Find where the given text appears and provide that cell's center as (X, Y) coordinate. 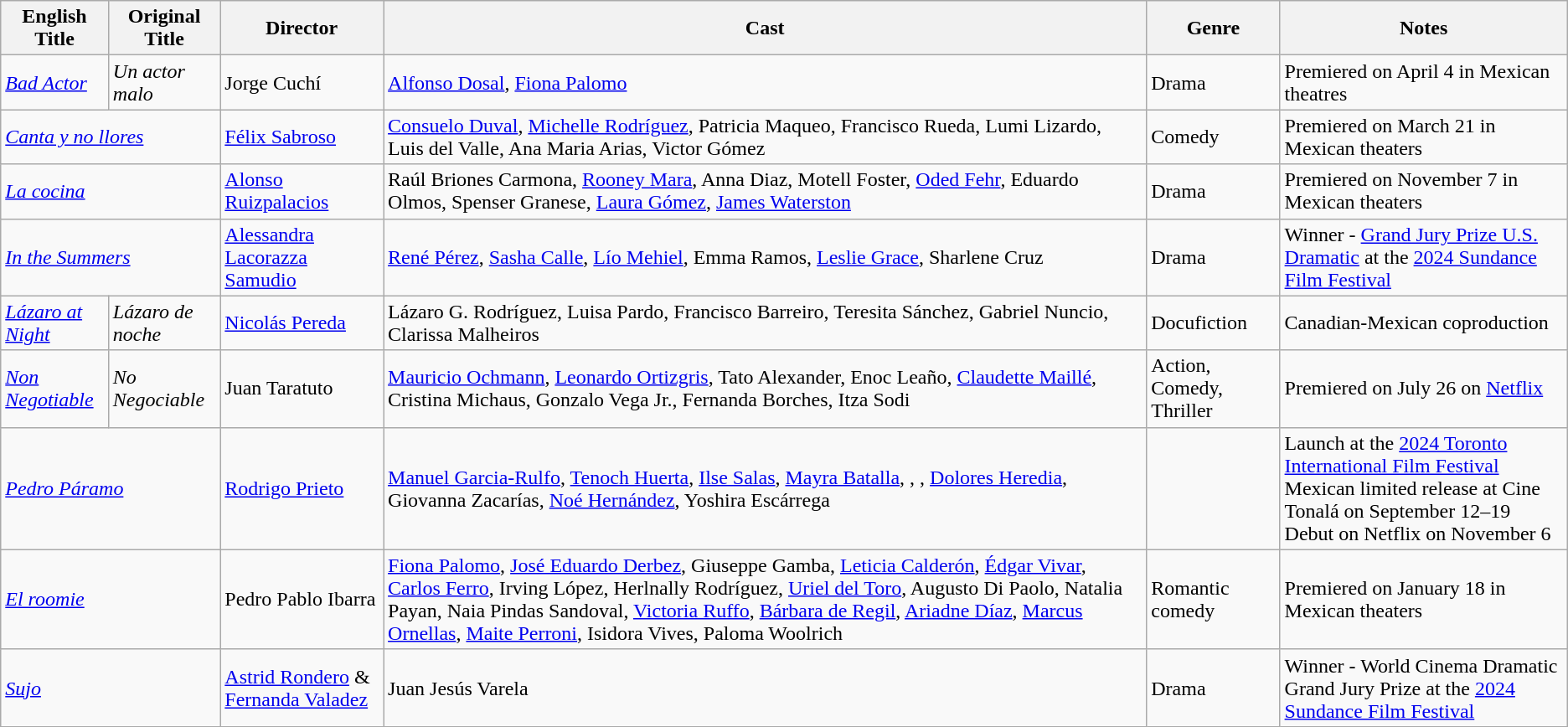
Pedro Pablo Ibarra (302, 600)
Action, Comedy, Thriller (1213, 389)
Alfonso Dosal, Fiona Palomo (766, 82)
Pedro Páramo (111, 488)
Astrid Rondero & Fernanda Valadez (302, 688)
Launch at the 2024 Toronto International Film FestivalMexican limited release at Cine Tonalá on September 12–19 Debut on Netflix on November 6 (1424, 488)
No Negociable (164, 389)
Lázaro G. Rodríguez, Luisa Pardo, Francisco Barreiro, Teresita Sánchez, Gabriel Nuncio, Clarissa Malheiros (766, 323)
Lázaro de noche (164, 323)
Un actor malo (164, 82)
Alonso Ruizpalacios (302, 191)
Non Negotiable (55, 389)
Rodrigo Prieto (302, 488)
Alessandra Lacorazza Samudio (302, 257)
Raúl Briones Carmona, Rooney Mara, Anna Diaz, Motell Foster, Oded Fehr, Eduardo Olmos, Spenser Granese, Laura Gómez, James Waterston (766, 191)
Juan Taratuto (302, 389)
Jorge Cuchí (302, 82)
Premiered on March 21 in Mexican theaters (1424, 137)
Cast (766, 28)
Félix Sabroso (302, 137)
Premiered on January 18 in Mexican theaters (1424, 600)
Winner - Grand Jury Prize U.S. Dramatic at the 2024 Sundance Film Festival (1424, 257)
Juan Jesús Varela (766, 688)
Consuelo Duval, Michelle Rodríguez, Patricia Maqueo, Francisco Rueda, Lumi Lizardo, Luis del Valle, Ana Maria Arias, Victor Gómez (766, 137)
La cocina (111, 191)
Nicolás Pereda (302, 323)
English Title (55, 28)
Premiered on July 26 on Netflix (1424, 389)
Winner - World Cinema Dramatic Grand Jury Prize at the 2024 Sundance Film Festival (1424, 688)
Canta y no llores (111, 137)
Canadian-Mexican coproduction (1424, 323)
Genre (1213, 28)
In the Summers (111, 257)
Director (302, 28)
Original Title (164, 28)
Manuel Garcia-Rulfo, Tenoch Huerta, Ilse Salas, Mayra Batalla, , , Dolores Heredia, Giovanna Zacarías, Noé Hernández, Yoshira Escárrega (766, 488)
Comedy (1213, 137)
Bad Actor (55, 82)
Romantic comedy (1213, 600)
Sujo (111, 688)
Mauricio Ochmann, Leonardo Ortizgris, Tato Alexander, Enoc Leaño, Claudette Maillé, Cristina Michaus, Gonzalo Vega Jr., Fernanda Borches, Itza Sodi (766, 389)
Notes (1424, 28)
El roomie (111, 600)
Lázaro at Night (55, 323)
Docufiction (1213, 323)
Premiered on November 7 in Mexican theaters (1424, 191)
René Pérez, Sasha Calle, Lío Mehiel, Emma Ramos, Leslie Grace, Sharlene Cruz (766, 257)
Premiered on April 4 in Mexican theatres (1424, 82)
